Determine the [X, Y] coordinate at the center of the cell enclosing the given text.  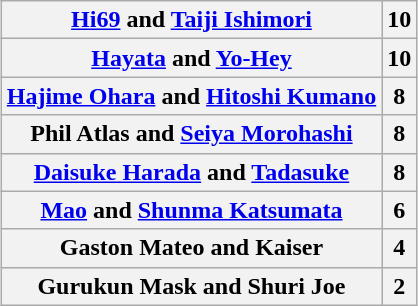
Mao and Shunma Katsumata [191, 210]
4 [400, 248]
6 [400, 210]
Hajime Ohara and Hitoshi Kumano [191, 96]
2 [400, 286]
Phil Atlas and Seiya Morohashi [191, 134]
Hayata and Yo-Hey [191, 58]
Daisuke Harada and Tadasuke [191, 172]
Gaston Mateo and Kaiser [191, 248]
Hi69 and Taiji Ishimori [191, 20]
Gurukun Mask and Shuri Joe [191, 286]
